Scan for the cell matching the given text and deliver its (X, Y) coordinate at center. 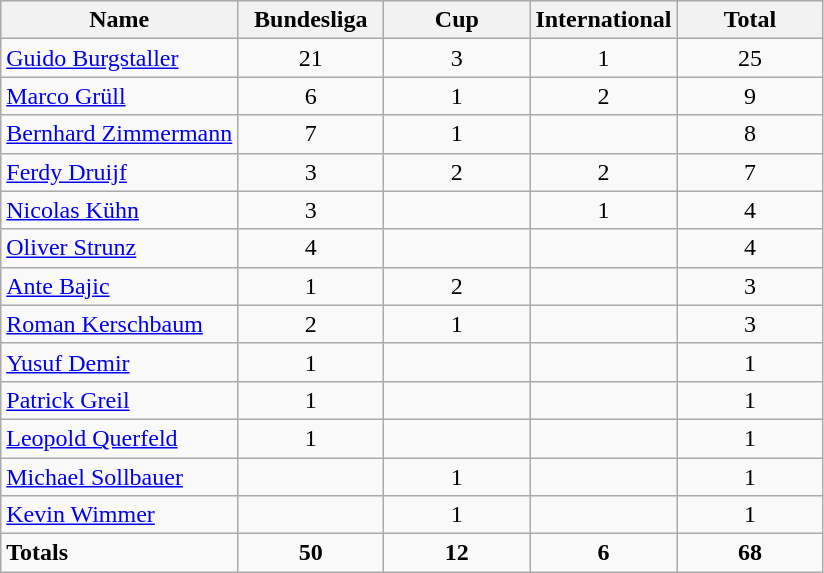
50 (311, 553)
Totals (120, 553)
Total (750, 20)
Oliver Strunz (120, 248)
9 (750, 96)
25 (750, 58)
International (604, 20)
Kevin Wimmer (120, 515)
Patrick Greil (120, 400)
Leopold Querfeld (120, 438)
Marco Grüll (120, 96)
Ante Bajic (120, 286)
21 (311, 58)
8 (750, 134)
Nicolas Kühn (120, 210)
Roman Kerschbaum (120, 324)
68 (750, 553)
Ferdy Druijf (120, 172)
Yusuf Demir (120, 362)
Cup (457, 20)
Michael Sollbauer (120, 477)
Bundesliga (311, 20)
12 (457, 553)
Guido Burgstaller (120, 58)
Name (120, 20)
Bernhard Zimmermann (120, 134)
